Determine the [X, Y] coordinate at the center of the cell enclosing the given text.  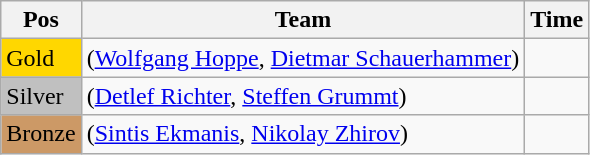
(Wolfgang Hoppe, Dietmar Schauerhammer) [303, 58]
Time [557, 20]
Gold [41, 58]
Team [303, 20]
(Sintis Ekmanis, Nikolay Zhirov) [303, 134]
Bronze [41, 134]
(Detlef Richter, Steffen Grummt) [303, 96]
Pos [41, 20]
Silver [41, 96]
